Find where the given text appears and provide that cell's center as [X, Y] coordinate. 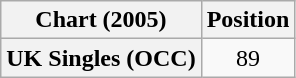
Chart (2005) [101, 20]
UK Singles (OCC) [101, 58]
Position [248, 20]
89 [248, 58]
